Output the [X, Y] coordinate of the center of the cell containing the given text.  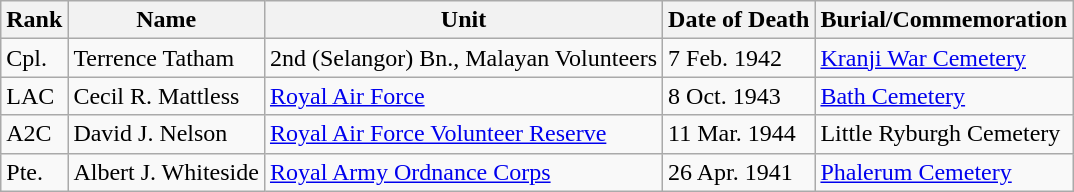
Royal Army Ordnance Corps [463, 172]
Unit [463, 20]
Bath Cemetery [944, 96]
Rank [34, 20]
Terrence Tatham [166, 58]
Burial/Commemoration [944, 20]
A2C [34, 134]
Little Ryburgh Cemetery [944, 134]
LAC [34, 96]
Cecil R. Mattless [166, 96]
Phalerum Cemetery [944, 172]
Royal Air Force Volunteer Reserve [463, 134]
2nd (Selangor) Bn., Malayan Volunteers [463, 58]
Royal Air Force [463, 96]
26 Apr. 1941 [739, 172]
Cpl. [34, 58]
11 Mar. 1944 [739, 134]
Pte. [34, 172]
8 Oct. 1943 [739, 96]
7 Feb. 1942 [739, 58]
Name [166, 20]
Date of Death [739, 20]
David J. Nelson [166, 134]
Kranji War Cemetery [944, 58]
Albert J. Whiteside [166, 172]
